Search for the cell housing the specified text and yield its (X, Y) center coordinate. 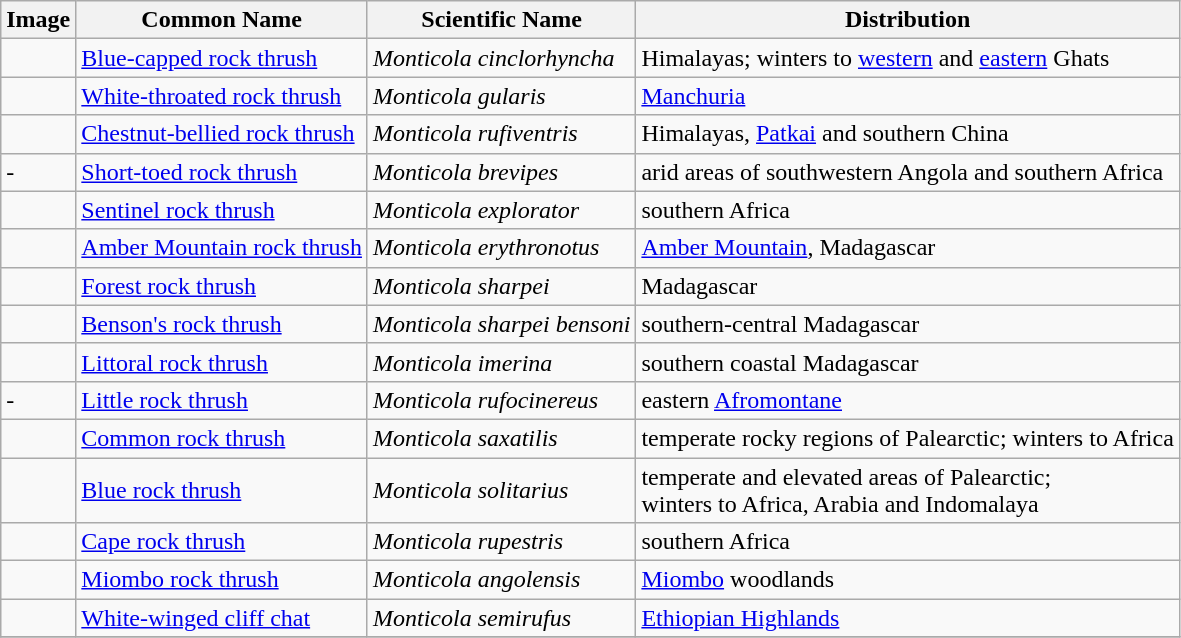
Scientific Name (501, 20)
southern-central Madagascar (908, 324)
Distribution (908, 20)
Monticola erythronotus (501, 248)
Manchuria (908, 96)
Himalayas; winters to western and eastern Ghats (908, 58)
Sentinel rock thrush (222, 210)
temperate rocky regions of Palearctic; winters to Africa (908, 438)
Madagascar (908, 286)
White-winged cliff chat (222, 618)
Monticola explorator (501, 210)
Himalayas, Patkai and southern China (908, 134)
Monticola cinclorhyncha (501, 58)
Amber Mountain, Madagascar (908, 248)
Monticola rupestris (501, 542)
Benson's rock thrush (222, 324)
Monticola saxatilis (501, 438)
Miombo rock thrush (222, 580)
southern coastal Madagascar (908, 362)
Little rock thrush (222, 400)
Forest rock thrush (222, 286)
Ethiopian Highlands (908, 618)
Monticola brevipes (501, 172)
Common rock thrush (222, 438)
Monticola solitarius (501, 490)
Monticola angolensis (501, 580)
Blue-capped rock thrush (222, 58)
Monticola imerina (501, 362)
temperate and elevated areas of Palearctic;winters to Africa, Arabia and Indomalaya (908, 490)
Monticola sharpei bensoni (501, 324)
Common Name (222, 20)
arid areas of southwestern Angola and southern Africa (908, 172)
Chestnut-bellied rock thrush (222, 134)
Monticola sharpei (501, 286)
Littoral rock thrush (222, 362)
Amber Mountain rock thrush (222, 248)
Miombo woodlands (908, 580)
Monticola rufiventris (501, 134)
Blue rock thrush (222, 490)
Monticola semirufus (501, 618)
eastern Afromontane (908, 400)
Monticola gularis (501, 96)
Image (38, 20)
Short-toed rock thrush (222, 172)
White-throated rock thrush (222, 96)
Cape rock thrush (222, 542)
Monticola rufocinereus (501, 400)
